Pinpoint the cell where the given text exists, returning its (X, Y) midpoint coordinate. 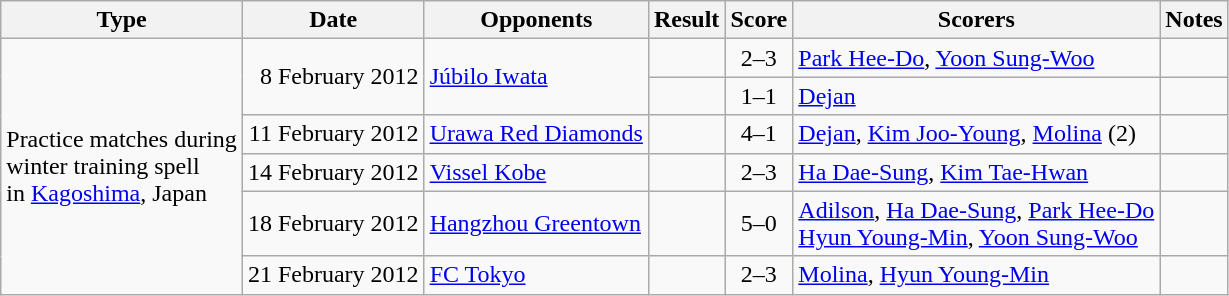
1–1 (759, 96)
8 February 2012 (333, 77)
Notes (1194, 20)
Ha Dae-Sung, Kim Tae-Hwan (976, 172)
Urawa Red Diamonds (536, 134)
Hangzhou Greentown (536, 224)
21 February 2012 (333, 275)
Result (686, 20)
Dejan, Kim Joo-Young, Molina (2) (976, 134)
Type (122, 20)
FC Tokyo (536, 275)
Date (333, 20)
14 February 2012 (333, 172)
Opponents (536, 20)
Park Hee-Do, Yoon Sung-Woo (976, 58)
Vissel Kobe (536, 172)
11 February 2012 (333, 134)
Adilson, Ha Dae-Sung, Park Hee-Do Hyun Young-Min, Yoon Sung-Woo (976, 224)
5–0 (759, 224)
4–1 (759, 134)
Júbilo Iwata (536, 77)
Scorers (976, 20)
Molina, Hyun Young-Min (976, 275)
Practice matches duringwinter training spell in Kagoshima, Japan (122, 166)
Score (759, 20)
Dejan (976, 96)
18 February 2012 (333, 224)
